Scan for the cell matching the given text and deliver its [x, y] coordinate at center. 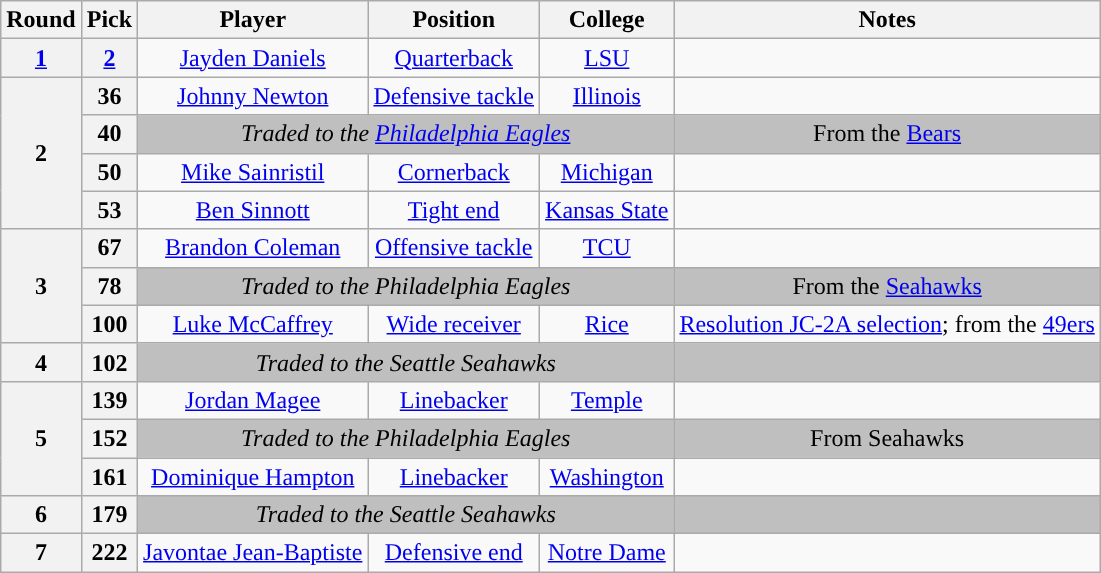
Notes [887, 20]
Mike Sainristil [253, 172]
Johnny Newton [253, 96]
Defensive tackle [454, 96]
College [607, 20]
Pick [109, 20]
Jayden Daniels [253, 58]
78 [109, 286]
Defensive end [454, 553]
3 [41, 286]
From the Bears [887, 134]
Offensive tackle [454, 248]
67 [109, 248]
Tight end [454, 210]
40 [109, 134]
222 [109, 553]
Cornerback [454, 172]
Quarterback [454, 58]
Michigan [607, 172]
Wide receiver [454, 324]
Player [253, 20]
102 [109, 362]
50 [109, 172]
36 [109, 96]
139 [109, 400]
4 [41, 362]
6 [41, 515]
Kansas State [607, 210]
Dominique Hampton [253, 477]
Resolution JC-2A selection; from the 49ers [887, 324]
Rice [607, 324]
5 [41, 438]
53 [109, 210]
LSU [607, 58]
Illinois [607, 96]
TCU [607, 248]
1 [41, 58]
152 [109, 438]
179 [109, 515]
Round [41, 20]
100 [109, 324]
Notre Dame [607, 553]
Temple [607, 400]
Javontae Jean-Baptiste [253, 553]
Washington [607, 477]
Jordan Magee [253, 400]
From the Seahawks [887, 286]
7 [41, 553]
Luke McCaffrey [253, 324]
Position [454, 20]
From Seahawks [887, 438]
Brandon Coleman [253, 248]
Ben Sinnott [253, 210]
161 [109, 477]
